From the cell containing the given text, extract its center point as (X, Y) coordinate. 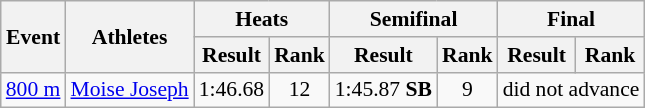
Athletes (129, 36)
1:46.68 (232, 90)
12 (300, 90)
Heats (262, 19)
1:45.87 SB (384, 90)
did not advance (572, 90)
Semifinal (414, 19)
800 m (34, 90)
9 (468, 90)
Event (34, 36)
Moise Joseph (129, 90)
Final (572, 19)
